Identify which cell holds the provided text, then report its [X, Y] central coordinate. 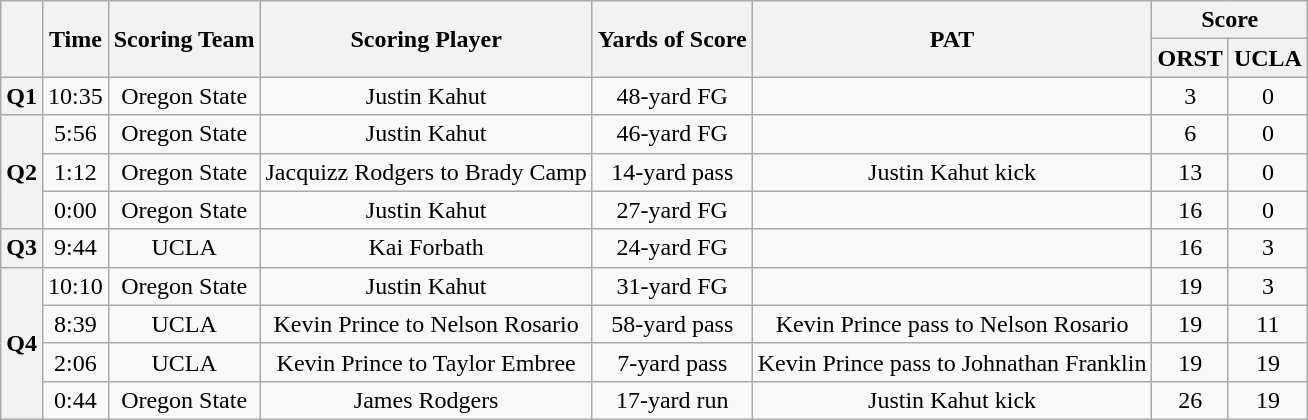
17-yard run [672, 400]
0:44 [75, 400]
24-yard FG [672, 248]
6 [1190, 134]
ORST [1190, 58]
Q1 [22, 96]
Kevin Prince to Taylor Embree [426, 362]
2:06 [75, 362]
Yards of Score [672, 39]
10:35 [75, 96]
9:44 [75, 248]
Q4 [22, 343]
Jacquizz Rodgers to Brady Camp [426, 172]
0:00 [75, 210]
Score [1230, 20]
8:39 [75, 324]
27-yard FG [672, 210]
7-yard pass [672, 362]
14-yard pass [672, 172]
Q2 [22, 172]
Time [75, 39]
Scoring Player [426, 39]
26 [1190, 400]
PAT [952, 39]
James Rodgers [426, 400]
5:56 [75, 134]
1:12 [75, 172]
Kevin Prince pass to Johnathan Franklin [952, 362]
Kai Forbath [426, 248]
Scoring Team [184, 39]
Kevin Prince to Nelson Rosario [426, 324]
Kevin Prince pass to Nelson Rosario [952, 324]
Q3 [22, 248]
13 [1190, 172]
31-yard FG [672, 286]
11 [1268, 324]
46-yard FG [672, 134]
10:10 [75, 286]
48-yard FG [672, 96]
58-yard pass [672, 324]
